Provide the (X, Y) coordinate of the cell's center where the given text is located.  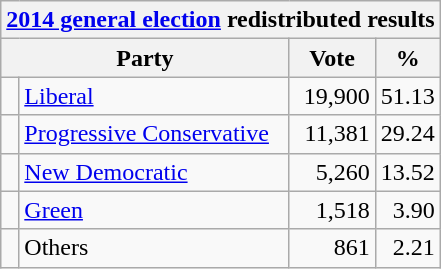
3.90 (408, 210)
Others (154, 248)
5,260 (332, 172)
11,381 (332, 134)
29.24 (408, 134)
19,900 (332, 96)
Party (145, 58)
New Democratic (154, 172)
Progressive Conservative (154, 134)
Green (154, 210)
% (408, 58)
2014 general election redistributed results (220, 20)
861 (332, 248)
Vote (332, 58)
13.52 (408, 172)
Liberal (154, 96)
51.13 (408, 96)
2.21 (408, 248)
1,518 (332, 210)
